Pinpoint the cell where the given text exists, returning its (x, y) midpoint coordinate. 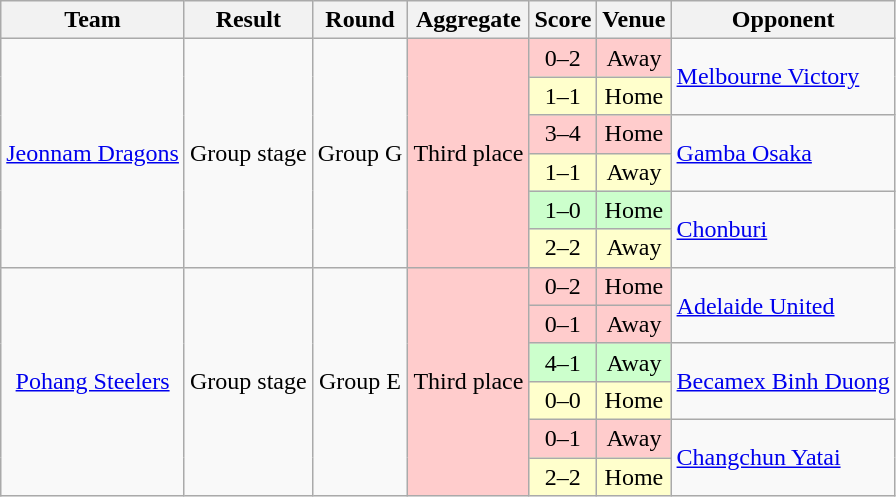
Opponent (783, 20)
Adelaide United (783, 305)
Team (93, 20)
Becamex Binh Duong (783, 381)
Group E (360, 381)
Round (360, 20)
Changchun Yatai (783, 457)
Jeonnam Dragons (93, 153)
Result (248, 20)
Melbourne Victory (783, 77)
Venue (634, 20)
Group G (360, 153)
Pohang Steelers (93, 381)
Gamba Osaka (783, 153)
Chonburi (783, 229)
3–4 (563, 134)
Aggregate (468, 20)
4–1 (563, 362)
0–0 (563, 400)
1–0 (563, 210)
Score (563, 20)
